Extract the [X, Y] coordinate from the center of the cell holding the provided text.  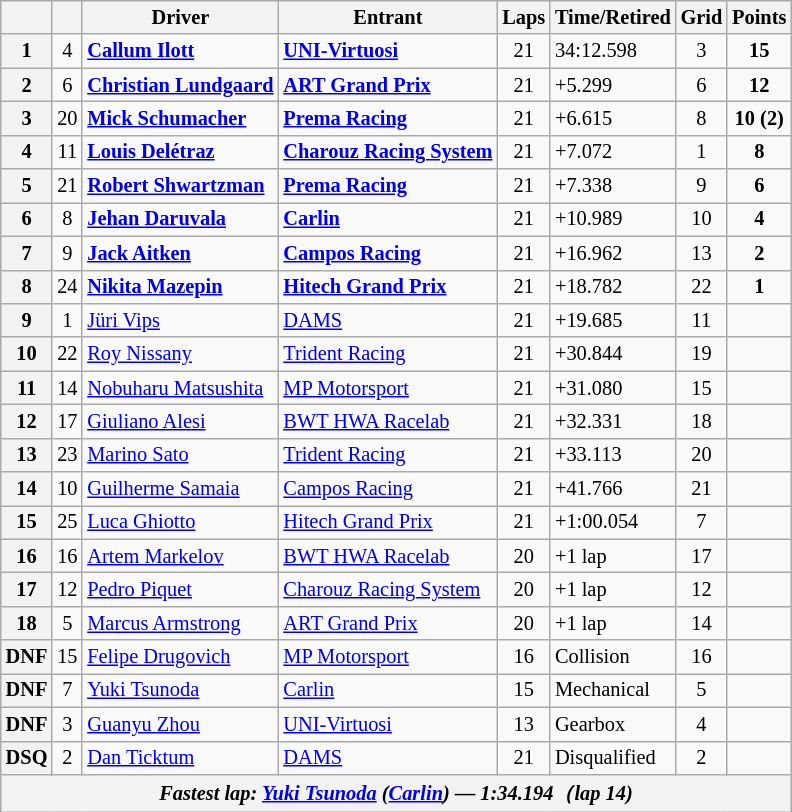
Nikita Mazepin [180, 287]
Points [759, 17]
Artem Markelov [180, 556]
+16.962 [613, 253]
23 [67, 455]
Entrant [388, 17]
Roy Nissany [180, 354]
Christian Lundgaard [180, 85]
+41.766 [613, 489]
34:12.598 [613, 51]
19 [702, 354]
Robert Shwartzman [180, 186]
+19.685 [613, 320]
Jehan Daruvala [180, 219]
Luca Ghiotto [180, 522]
Yuki Tsunoda [180, 690]
Louis Delétraz [180, 152]
Grid [702, 17]
25 [67, 522]
Collision [613, 657]
Jack Aitken [180, 253]
+18.782 [613, 287]
Disqualified [613, 758]
+5.299 [613, 85]
Giuliano Alesi [180, 421]
Callum Ilott [180, 51]
+10.989 [613, 219]
+32.331 [613, 421]
Marcus Armstrong [180, 623]
10 (2) [759, 118]
Laps [524, 17]
Guanyu Zhou [180, 724]
Pedro Piquet [180, 589]
+7.072 [613, 152]
+1:00.054 [613, 522]
Time/Retired [613, 17]
+31.080 [613, 388]
Fastest lap: Yuki Tsunoda (Carlin) — 1:34.194（lap 14) [396, 792]
Gearbox [613, 724]
Mick Schumacher [180, 118]
Jüri Vips [180, 320]
24 [67, 287]
Marino Sato [180, 455]
Mechanical [613, 690]
+7.338 [613, 186]
Driver [180, 17]
+30.844 [613, 354]
Nobuharu Matsushita [180, 388]
+6.615 [613, 118]
DSQ [27, 758]
Felipe Drugovich [180, 657]
+33.113 [613, 455]
Dan Ticktum [180, 758]
Guilherme Samaia [180, 489]
